For the text-containing cell, return its midpoint in (x, y) coordinate format. 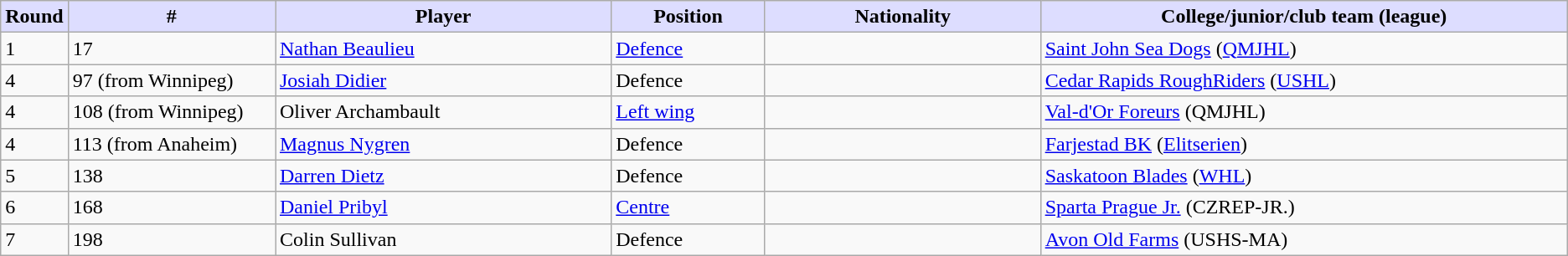
Nathan Beaulieu (442, 49)
College/junior/club team (league) (1303, 17)
Nationality (903, 17)
Player (442, 17)
Sparta Prague Jr. (CZREP-JR.) (1303, 207)
Cedar Rapids RoughRiders (USHL) (1303, 80)
Farjestad BK (Elitserien) (1303, 144)
Position (689, 17)
# (171, 17)
168 (171, 207)
Left wing (689, 112)
6 (34, 207)
113 (from Anaheim) (171, 144)
Josiah Didier (442, 80)
Oliver Archambault (442, 112)
138 (171, 176)
Darren Dietz (442, 176)
Colin Sullivan (442, 239)
5 (34, 176)
17 (171, 49)
1 (34, 49)
Val-d'Or Foreurs (QMJHL) (1303, 112)
Centre (689, 207)
Saint John Sea Dogs (QMJHL) (1303, 49)
Avon Old Farms (USHS-MA) (1303, 239)
Round (34, 17)
108 (from Winnipeg) (171, 112)
Daniel Pribyl (442, 207)
7 (34, 239)
Magnus Nygren (442, 144)
97 (from Winnipeg) (171, 80)
198 (171, 239)
Saskatoon Blades (WHL) (1303, 176)
